Search for the cell housing the specified text and yield its (x, y) center coordinate. 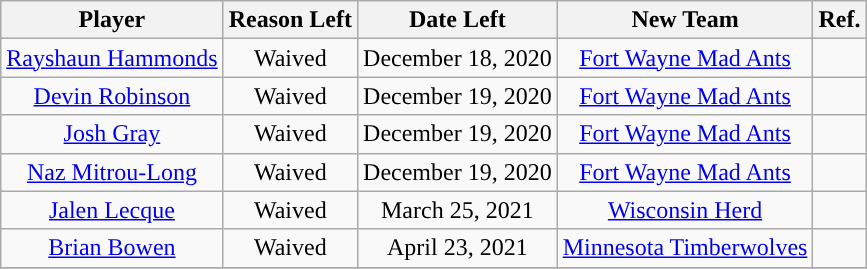
March 25, 2021 (458, 210)
Date Left (458, 20)
New Team (685, 20)
Ref. (840, 20)
April 23, 2021 (458, 248)
Player (112, 20)
Rayshaun Hammonds (112, 58)
Naz Mitrou-Long (112, 172)
Devin Robinson (112, 96)
Reason Left (290, 20)
Minnesota Timberwolves (685, 248)
Brian Bowen (112, 248)
Jalen Lecque (112, 210)
December 18, 2020 (458, 58)
Wisconsin Herd (685, 210)
Josh Gray (112, 134)
